Pinpoint the cell where the given text exists, returning its (X, Y) midpoint coordinate. 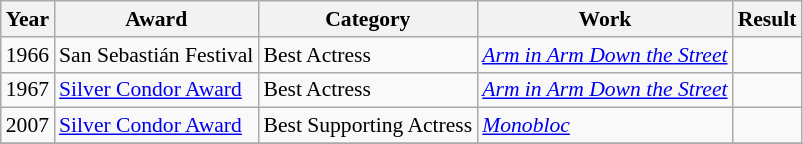
Monobloc (604, 126)
Award (156, 19)
2007 (28, 126)
Year (28, 19)
Best Supporting Actress (368, 126)
1967 (28, 90)
San Sebastián Festival (156, 55)
Result (768, 19)
Category (368, 19)
1966 (28, 55)
Work (604, 19)
